Return the [x, y] coordinate for the center point of the cell that contains the specified text.  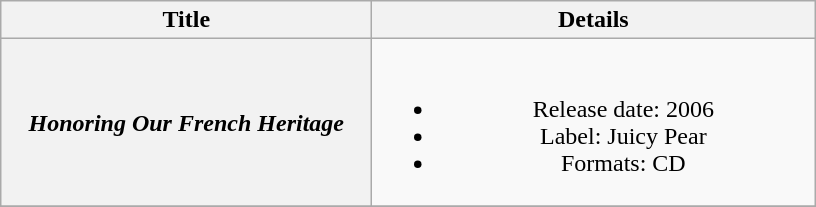
Release date: 2006Label: Juicy PearFormats: CD [594, 122]
Details [594, 20]
Title [186, 20]
Honoring Our French Heritage [186, 122]
